Locate the cell with the specified text and output its (X, Y) center coordinate. 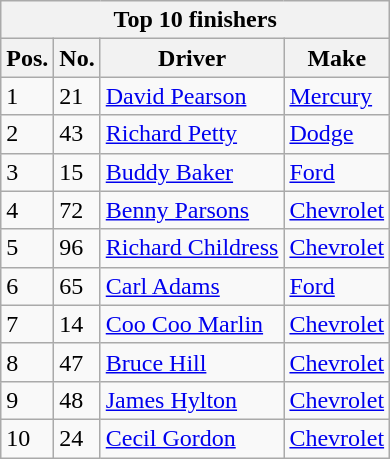
Top 10 finishers (196, 20)
Coo Coo Marlin (192, 324)
96 (77, 248)
David Pearson (192, 96)
Carl Adams (192, 286)
Bruce Hill (192, 362)
48 (77, 400)
47 (77, 362)
7 (28, 324)
Richard Childress (192, 248)
Cecil Gordon (192, 438)
65 (77, 286)
James Hylton (192, 400)
15 (77, 172)
2 (28, 134)
8 (28, 362)
Benny Parsons (192, 210)
No. (77, 58)
72 (77, 210)
9 (28, 400)
5 (28, 248)
Buddy Baker (192, 172)
Dodge (337, 134)
24 (77, 438)
3 (28, 172)
21 (77, 96)
4 (28, 210)
Richard Petty (192, 134)
14 (77, 324)
Pos. (28, 58)
Make (337, 58)
1 (28, 96)
10 (28, 438)
Driver (192, 58)
Mercury (337, 96)
6 (28, 286)
43 (77, 134)
